Capture the cell that displays the provided text and extract its (X, Y) central coordinate. 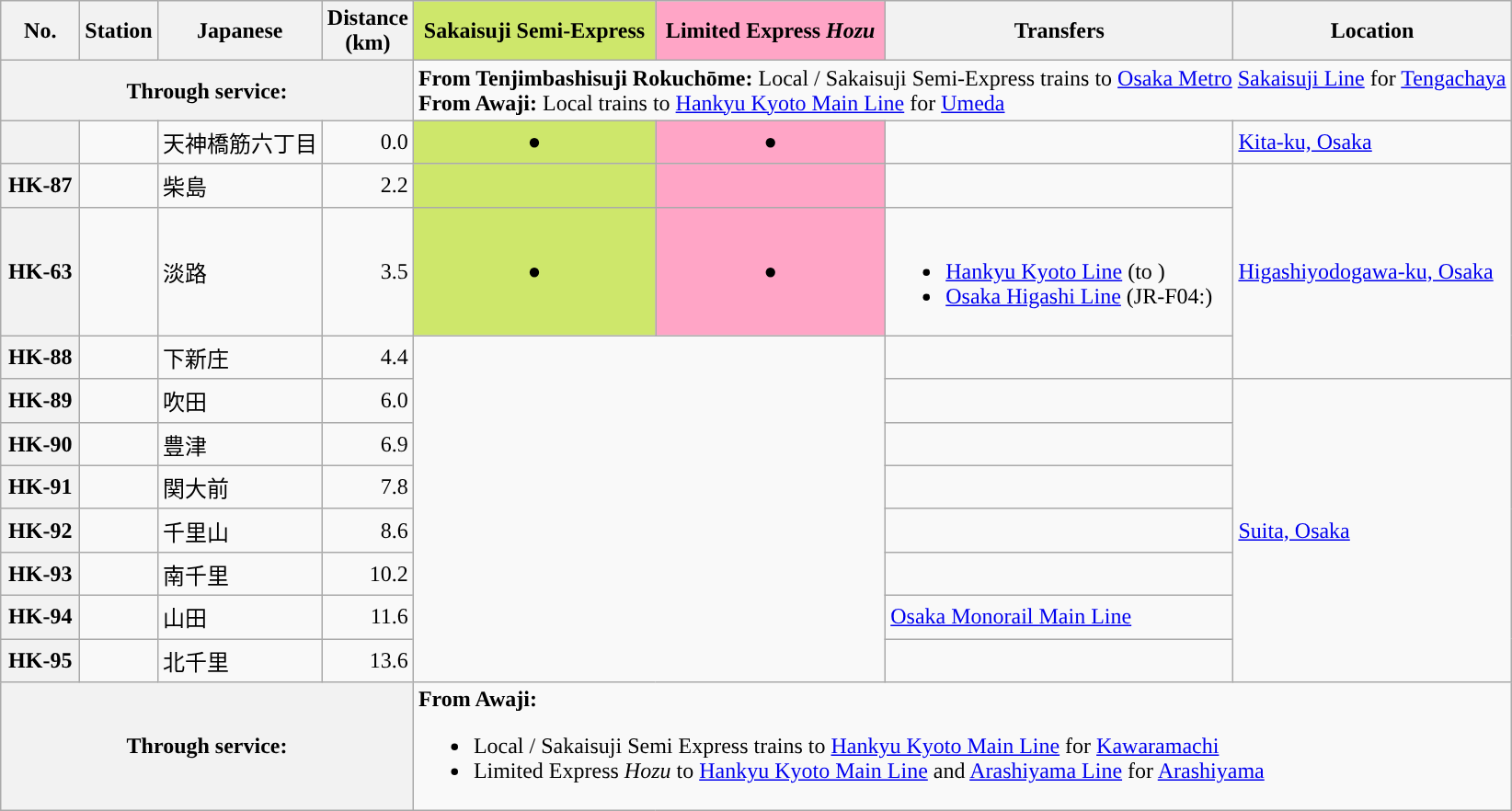
天神橋筋六丁目 (239, 142)
HK-90 (40, 443)
4.4 (368, 357)
千里山 (239, 530)
Kita-ku, Osaka (1372, 142)
Transfers (1060, 31)
HK-87 (40, 186)
8.6 (368, 530)
7.8 (368, 487)
山田 (239, 616)
HK-91 (40, 487)
Hankyu Kyoto Line (to ) Osaka Higashi Line (JR-F04:) (1060, 271)
11.6 (368, 616)
Higashiyodogawa-ku, Osaka (1372, 271)
HK-93 (40, 574)
10.2 (368, 574)
Sakaisuji Semi-Express (533, 31)
南千里 (239, 574)
HK-92 (40, 530)
豊津 (239, 443)
0.0 (368, 142)
淡路 (239, 271)
No. (40, 31)
柴島 (239, 186)
Distance (km) (368, 31)
Location (1372, 31)
3.5 (368, 271)
北千里 (239, 660)
Station (119, 31)
6.0 (368, 401)
6.9 (368, 443)
13.6 (368, 660)
HK-89 (40, 401)
HK-88 (40, 357)
Japanese (239, 31)
2.2 (368, 186)
HK-95 (40, 660)
吹田 (239, 401)
HK-63 (40, 271)
Suita, Osaka (1372, 530)
Limited Express Hozu (771, 31)
下新庄 (239, 357)
関大前 (239, 487)
Osaka Monorail Main Line (1060, 616)
HK-94 (40, 616)
